Detect which cell encompasses the target text, then output its [X, Y] center coordinate. 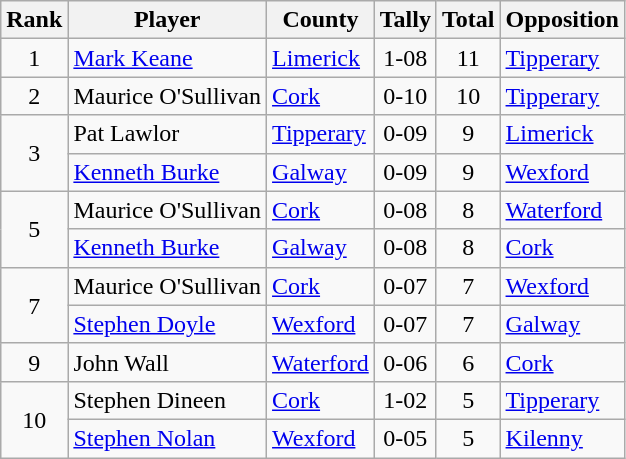
Total [468, 20]
0-06 [405, 362]
1-08 [405, 58]
John Wall [168, 362]
Stephen Nolan [168, 438]
0-10 [405, 96]
1-02 [405, 400]
Kilenny [562, 438]
6 [468, 362]
Pat Lawlor [168, 134]
11 [468, 58]
Tally [405, 20]
2 [34, 96]
Player [168, 20]
3 [34, 153]
County [321, 20]
Opposition [562, 20]
Stephen Dineen [168, 400]
Rank [34, 20]
Stephen Doyle [168, 324]
0-05 [405, 438]
Mark Keane [168, 58]
1 [34, 58]
